For the text-containing cell, return its midpoint in (X, Y) coordinate format. 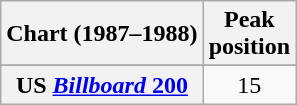
US Billboard 200 (102, 85)
15 (249, 85)
Peakposition (249, 34)
Chart (1987–1988) (102, 34)
